Extract the [x, y] coordinate from the center of the cell holding the provided text.  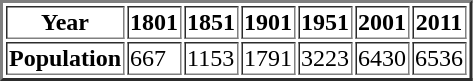
1791 [268, 58]
1153 [211, 58]
1801 [154, 22]
Year [65, 22]
6430 [382, 58]
667 [154, 58]
1851 [211, 22]
6536 [439, 58]
3223 [325, 58]
1901 [268, 22]
Population [65, 58]
1951 [325, 22]
2011 [439, 22]
2001 [382, 22]
